For the text-containing cell, return its midpoint in (X, Y) coordinate format. 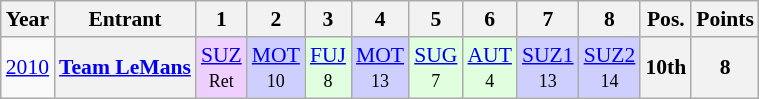
1 (222, 19)
SUZRet (222, 68)
Team LeMans (125, 68)
3 (328, 19)
6 (489, 19)
2 (276, 19)
MOT13 (380, 68)
SUG7 (436, 68)
Pos. (666, 19)
MOT10 (276, 68)
Points (725, 19)
FUJ8 (328, 68)
7 (548, 19)
Entrant (125, 19)
SUZ113 (548, 68)
5 (436, 19)
AUT4 (489, 68)
Year (28, 19)
4 (380, 19)
2010 (28, 68)
10th (666, 68)
SUZ214 (610, 68)
